From the cell containing the given text, extract its center point as (x, y) coordinate. 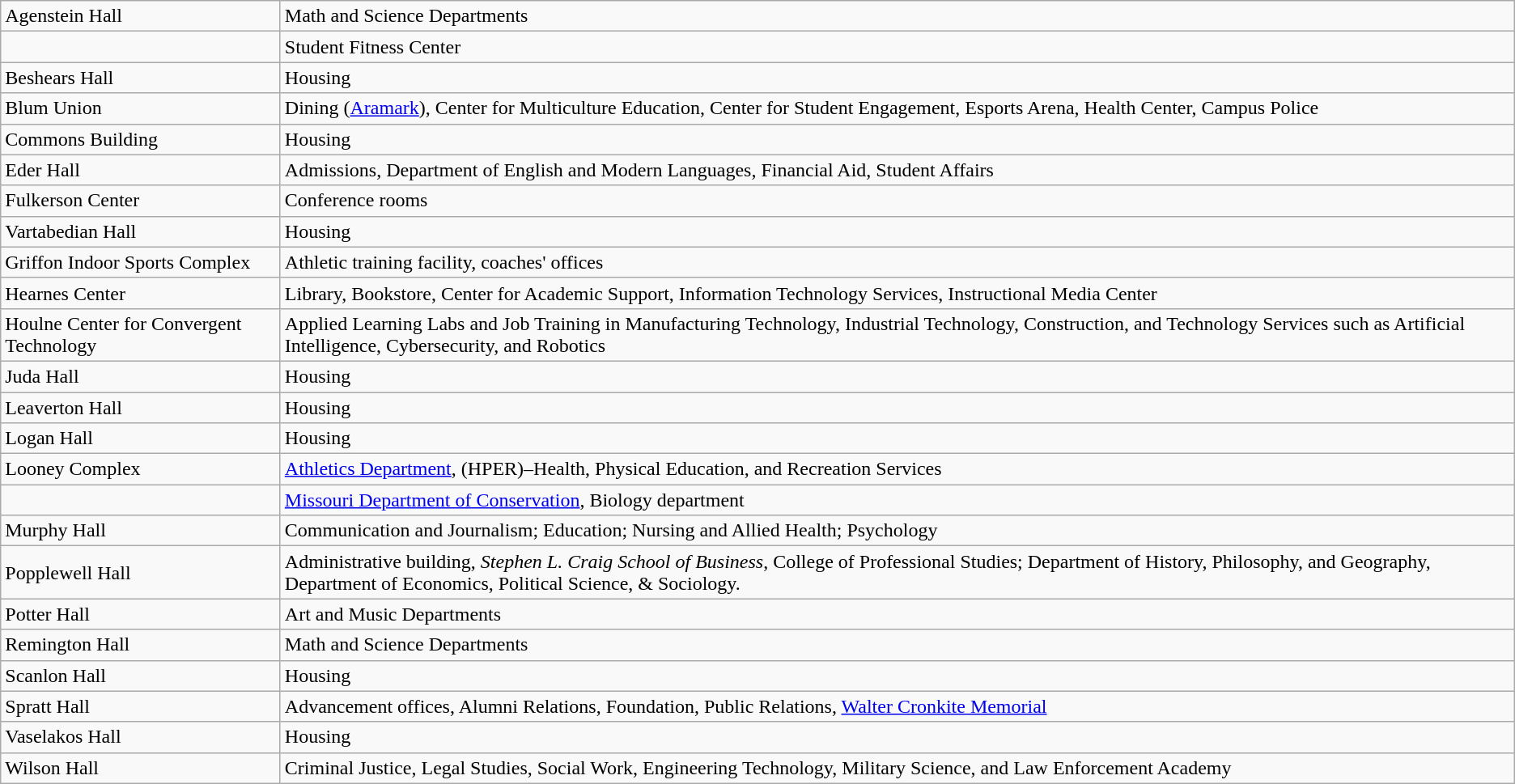
Logan Hall (141, 439)
Spratt Hall (141, 706)
Wilson Hall (141, 768)
Missouri Department of Conservation, Biology department (897, 500)
Juda Hall (141, 376)
Looney Complex (141, 469)
Beshears Hall (141, 78)
Admissions, Department of English and Modern Languages, Financial Aid, Student Affairs (897, 170)
Vaselakos Hall (141, 737)
Advancement offices, Alumni Relations, Foundation, Public Relations, Walter Cronkite Memorial (897, 706)
Dining (Aramark), Center for Multiculture Education, Center for Student Engagement, Esports Arena, Health Center, Campus Police (897, 108)
Murphy Hall (141, 531)
Fulkerson Center (141, 201)
Agenstein Hall (141, 16)
Commons Building (141, 139)
Blum Union (141, 108)
Conference rooms (897, 201)
Athletic training facility, coaches' offices (897, 262)
Remington Hall (141, 645)
Communication and Journalism; Education; Nursing and Allied Health; Psychology (897, 531)
Library, Bookstore, Center for Academic Support, Information Technology Services, Instructional Media Center (897, 293)
Potter Hall (141, 614)
Eder Hall (141, 170)
Griffon Indoor Sports Complex (141, 262)
Student Fitness Center (897, 47)
Criminal Justice, Legal Studies, Social Work, Engineering Technology, Military Science, and Law Enforcement Academy (897, 768)
Scanlon Hall (141, 676)
Athletics Department, (HPER)–Health, Physical Education, and Recreation Services (897, 469)
Popplewell Hall (141, 573)
Hearnes Center (141, 293)
Vartabedian Hall (141, 231)
Leaverton Hall (141, 407)
Art and Music Departments (897, 614)
Houlne Center for Convergent Technology (141, 335)
